From the cell containing the given text, extract its center point as [x, y] coordinate. 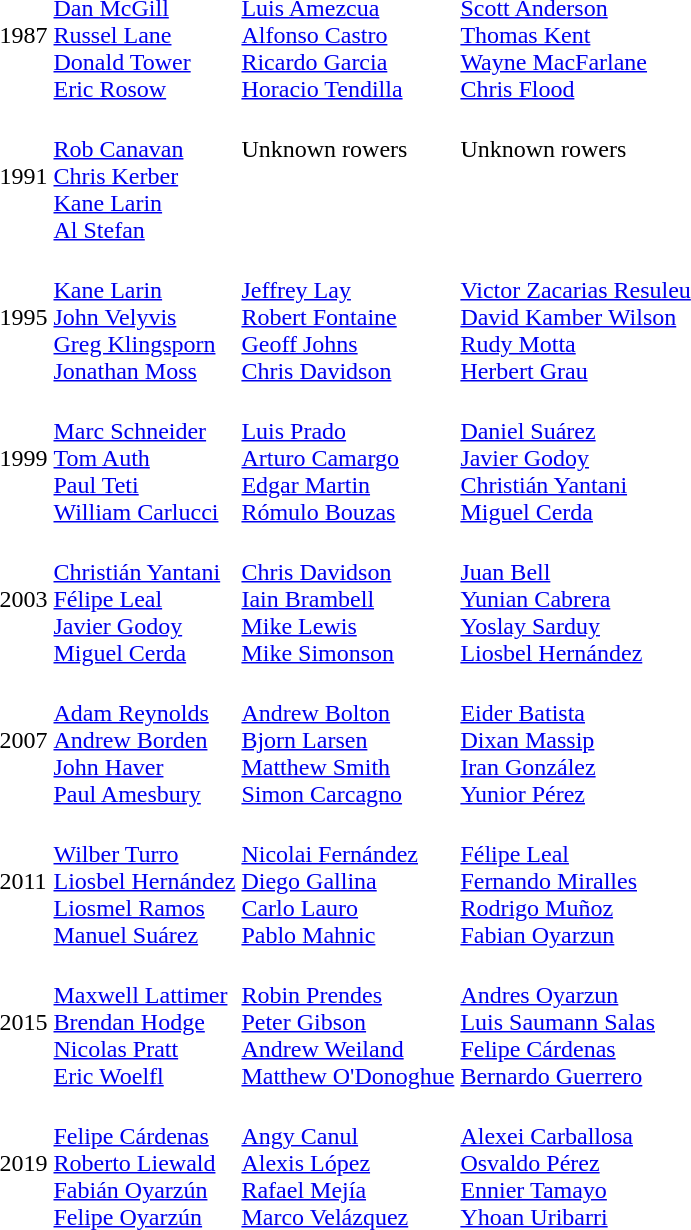
Jeffrey LayRobert FontaineGeoff JohnsChris Davidson [348, 317]
Christián YantaniFélipe LealJavier GodoyMiguel Cerda [144, 599]
Maxwell LattimerBrendan HodgeNicolas PrattEric Woelfl [144, 1022]
Chris DavidsonIain BrambellMike LewisMike Simonson [348, 599]
Andrew BoltonBjorn LarsenMatthew SmithSimon Carcagno [348, 740]
Luis PradoArturo CamargoEdgar MartinRómulo Bouzas [348, 458]
Adam ReynoldsAndrew BordenJohn HaverPaul Amesbury [144, 740]
Wilber Turro Liosbel Hernández Liosmel Ramos Manuel Suárez [144, 881]
Robin PrendesPeter GibsonAndrew WeilandMatthew O'Donoghue [348, 1022]
Marc SchneiderTom AuthPaul TetiWilliam Carlucci [144, 458]
Unknown rowers [348, 176]
Rob CanavanChris KerberKane LarinAl Stefan [144, 176]
Nicolai Fernández Diego Gallina Carlo Lauro Pablo Mahnic [348, 881]
Kane LarinJohn VelyvisGreg KlingspornJonathan Moss [144, 317]
